Find where the given text appears and provide that cell's center as (x, y) coordinate. 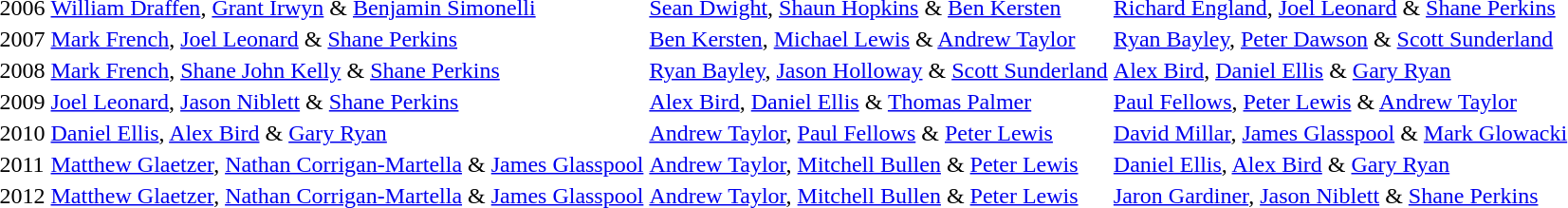
Paul Fellows, Peter Lewis & Andrew Taylor (1339, 102)
Ryan Bayley, Jason Holloway & Scott Sunderland (878, 70)
Mark French, Joel Leonard & Shane Perkins (347, 39)
Andrew Taylor, Paul Fellows & Peter Lewis (878, 133)
Alex Bird, Daniel Ellis & Thomas Palmer (878, 102)
Andrew Taylor, Mitchell Bullen & Peter Lewis (878, 164)
Matthew Glaetzer, Nathan Corrigan-Martella & James Glasspool (347, 164)
David Millar, James Glasspool & Mark Glowacki (1339, 133)
Alex Bird, Daniel Ellis & Gary Ryan (1339, 70)
Ryan Bayley, Peter Dawson & Scott Sunderland (1339, 39)
Ben Kersten, Michael Lewis & Andrew Taylor (878, 39)
Mark French, Shane John Kelly & Shane Perkins (347, 70)
Joel Leonard, Jason Niblett & Shane Perkins (347, 102)
